From the cell containing the given text, extract its center point as [x, y] coordinate. 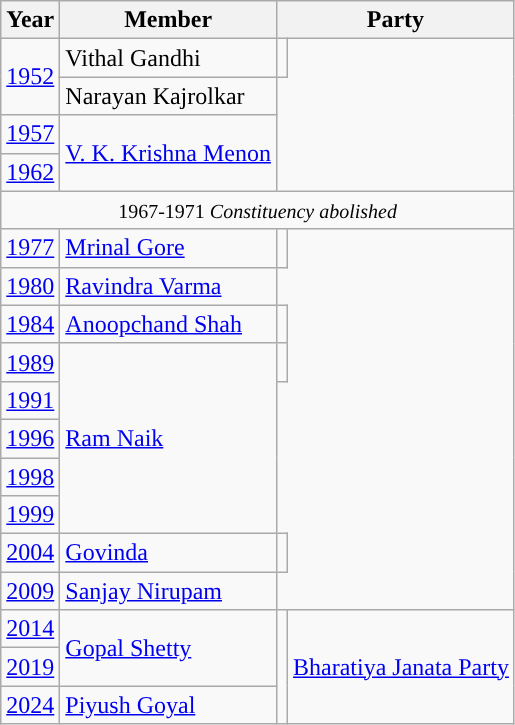
Piyush Goyal [168, 705]
1991 [30, 400]
1957 [30, 134]
2009 [30, 591]
Party [395, 20]
Year [30, 20]
Vithal Gandhi [168, 58]
1962 [30, 172]
1977 [30, 248]
Ravindra Varma [168, 286]
2024 [30, 705]
1980 [30, 286]
Ram Naik [168, 438]
Mrinal Gore [168, 248]
1984 [30, 324]
Anoopchand Shah [168, 324]
Govinda [168, 553]
1989 [30, 362]
Gopal Shetty [168, 648]
Narayan Kajrolkar [168, 96]
1998 [30, 477]
1967-1971 Constituency abolished [258, 210]
V. K. Krishna Menon [168, 153]
2014 [30, 629]
Member [168, 20]
1996 [30, 438]
2019 [30, 667]
1999 [30, 515]
Bharatiya Janata Party [400, 667]
2004 [30, 553]
1952 [30, 77]
Sanjay Nirupam [168, 591]
